For the text-containing cell, return its midpoint in (X, Y) coordinate format. 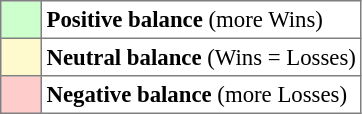
Positive balance (more Wins) (201, 20)
Neutral balance (Wins = Losses) (201, 57)
Negative balance (more Losses) (201, 95)
